Find where the given text appears and provide that cell's center as (X, Y) coordinate. 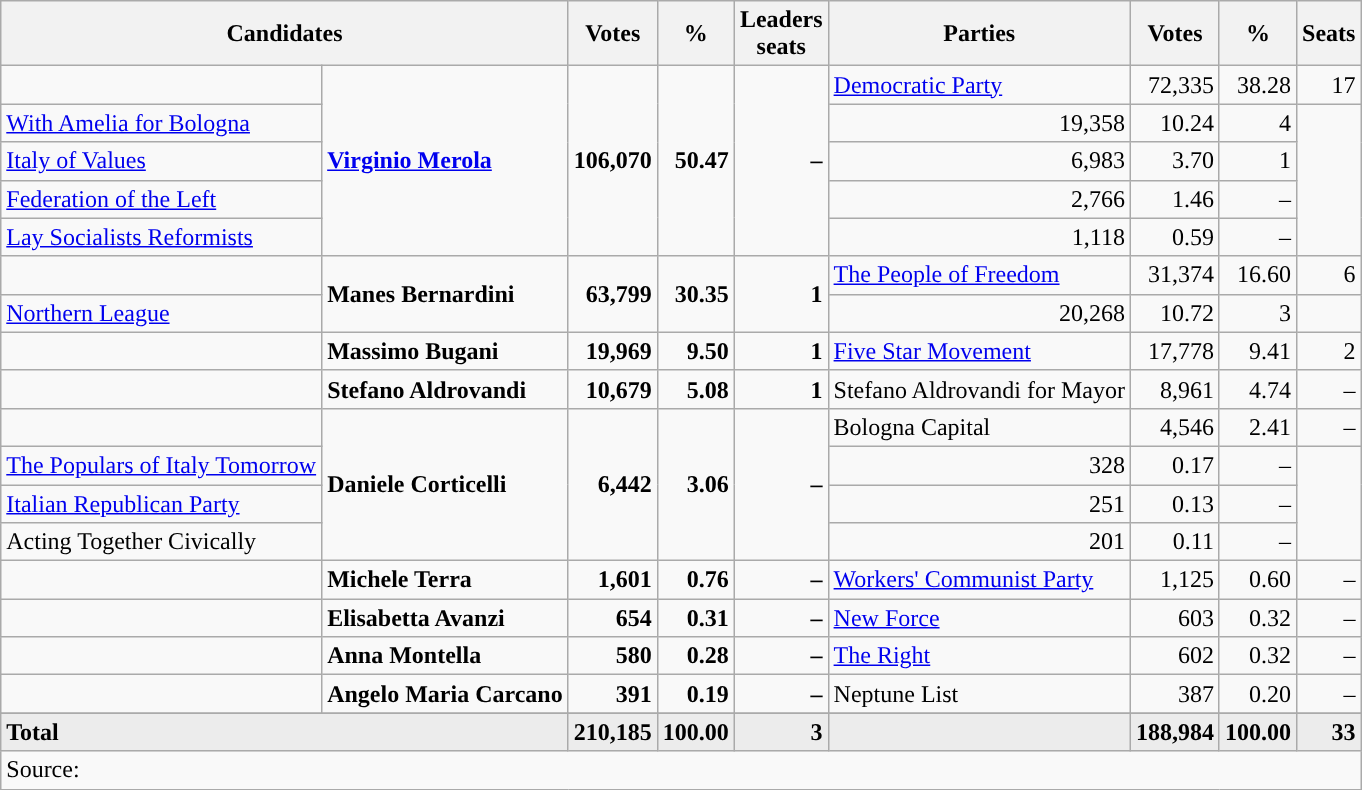
Lay Socialists Reformists (162, 237)
251 (979, 503)
188,984 (1174, 732)
New Force (979, 618)
201 (979, 542)
0.31 (696, 618)
8,961 (1174, 389)
3.06 (696, 484)
63,799 (612, 294)
0.60 (1258, 580)
10.72 (1174, 313)
2 (1329, 351)
50.47 (696, 161)
106,070 (612, 161)
3.70 (1174, 161)
654 (612, 618)
0.19 (696, 694)
Northern League (162, 313)
Stefano Aldrovandi (446, 389)
Bologna Capital (979, 427)
4.74 (1258, 389)
4 (1258, 123)
2,766 (979, 199)
2.41 (1258, 427)
387 (1174, 694)
9.41 (1258, 351)
Angelo Maria Carcano (446, 694)
Federation of the Left (162, 199)
Virginio Merola (446, 161)
6,983 (979, 161)
Neptune List (979, 694)
0.11 (1174, 542)
Workers' Communist Party (979, 580)
Parties (979, 34)
4,546 (1174, 427)
Democratic Party (979, 85)
Elisabetta Avanzi (446, 618)
16.60 (1258, 275)
328 (979, 465)
33 (1329, 732)
The Right (979, 656)
Massimo Bugani (446, 351)
0.17 (1174, 465)
With Amelia for Bologna (162, 123)
31,374 (1174, 275)
17,778 (1174, 351)
603 (1174, 618)
Five Star Movement (979, 351)
9.50 (696, 351)
0.28 (696, 656)
Leaders seats (781, 34)
391 (612, 694)
30.35 (696, 294)
580 (612, 656)
210,185 (612, 732)
Seats (1329, 34)
1,601 (612, 580)
Anna Montella (446, 656)
Total (284, 732)
Acting Together Civically (162, 542)
The People of Freedom (979, 275)
5.08 (696, 389)
Daniele Corticelli (446, 484)
17 (1329, 85)
19,969 (612, 351)
72,335 (1174, 85)
20,268 (979, 313)
19,358 (979, 123)
0.13 (1174, 503)
602 (1174, 656)
1,125 (1174, 580)
1.46 (1174, 199)
0.76 (696, 580)
Stefano Aldrovandi for Mayor (979, 389)
6,442 (612, 484)
0.20 (1258, 694)
Italian Republican Party (162, 503)
Italy of Values (162, 161)
10,679 (612, 389)
10.24 (1174, 123)
Source: (681, 770)
6 (1329, 275)
0.59 (1174, 237)
1,118 (979, 237)
Manes Bernardini (446, 294)
Michele Terra (446, 580)
Candidates (284, 34)
The Populars of Italy Tomorrow (162, 465)
38.28 (1258, 85)
